Output the (x, y) coordinate of the center of the cell containing the given text.  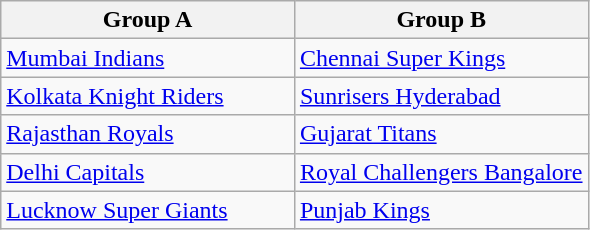
Mumbai Indians (148, 58)
Sunrisers Hyderabad (441, 96)
Rajasthan Royals (148, 134)
Royal Challengers Bangalore (441, 172)
Group B (441, 20)
Lucknow Super Giants (148, 210)
Kolkata Knight Riders (148, 96)
Punjab Kings (441, 210)
Chennai Super Kings (441, 58)
Gujarat Titans (441, 134)
Delhi Capitals (148, 172)
Group A (148, 20)
